Determine the (X, Y) coordinate at the center of the cell enclosing the given text.  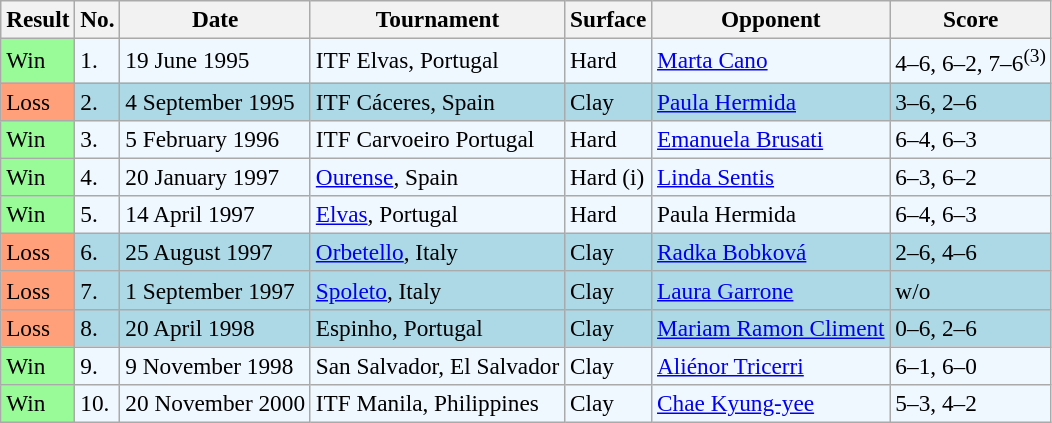
San Salvador, El Salvador (437, 366)
0–6, 2–6 (970, 328)
1 September 1997 (215, 290)
Chae Kyung-yee (771, 403)
20 April 1998 (215, 328)
10. (98, 403)
20 January 1997 (215, 177)
Marta Cano (771, 60)
6–3, 6–2 (970, 177)
4. (98, 177)
4–6, 6–2, 7–6(3) (970, 60)
w/o (970, 290)
Surface (608, 19)
Mariam Ramon Climent (771, 328)
Tournament (437, 19)
7. (98, 290)
Linda Sentis (771, 177)
Spoleto, Italy (437, 290)
6–1, 6–0 (970, 366)
6. (98, 252)
ITF Carvoeiro Portugal (437, 139)
Elvas, Portugal (437, 214)
9 November 1998 (215, 366)
Ourense, Spain (437, 177)
3. (98, 139)
1. (98, 60)
5–3, 4–2 (970, 403)
3–6, 2–6 (970, 101)
25 August 1997 (215, 252)
Orbetello, Italy (437, 252)
Aliénor Tricerri (771, 366)
Opponent (771, 19)
14 April 1997 (215, 214)
Emanuela Brusati (771, 139)
4 September 1995 (215, 101)
Laura Garrone (771, 290)
Score (970, 19)
ITF Cáceres, Spain (437, 101)
Result (38, 19)
19 June 1995 (215, 60)
ITF Manila, Philippines (437, 403)
Hard (i) (608, 177)
No. (98, 19)
5. (98, 214)
Radka Bobková (771, 252)
Espinho, Portugal (437, 328)
ITF Elvas, Portugal (437, 60)
20 November 2000 (215, 403)
8. (98, 328)
2–6, 4–6 (970, 252)
9. (98, 366)
2. (98, 101)
5 February 1996 (215, 139)
Date (215, 19)
